Determine the (x, y) coordinate at the center of the cell enclosing the given text.  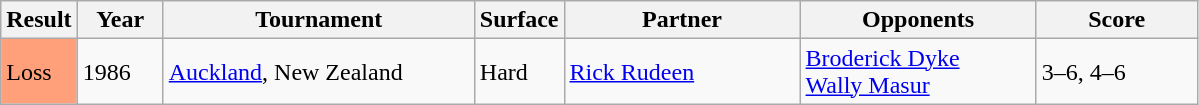
3–6, 4–6 (1116, 72)
Year (120, 20)
Broderick Dyke Wally Masur (918, 72)
Score (1116, 20)
Partner (682, 20)
Rick Rudeen (682, 72)
Tournament (318, 20)
Loss (39, 72)
Result (39, 20)
Hard (519, 72)
Opponents (918, 20)
Surface (519, 20)
Auckland, New Zealand (318, 72)
1986 (120, 72)
